Capture the cell that displays the provided text and extract its [X, Y] central coordinate. 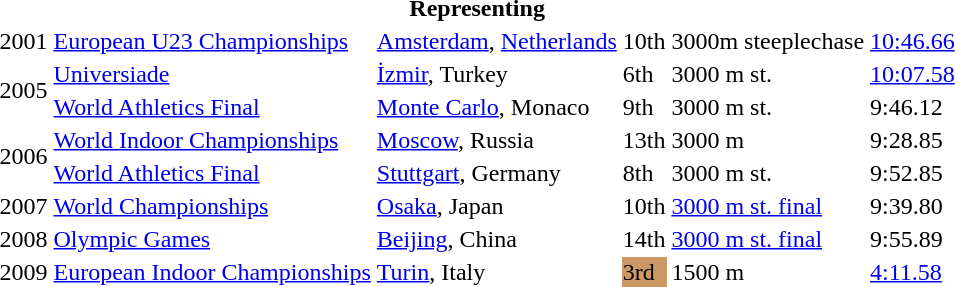
Moscow, Russia [496, 140]
İzmir, Turkey [496, 74]
8th [644, 173]
World Indoor Championships [212, 140]
Monte Carlo, Monaco [496, 107]
14th [644, 239]
Amsterdam, Netherlands [496, 41]
Olympic Games [212, 239]
3000 m [768, 140]
Stuttgart, Germany [496, 173]
1500 m [768, 272]
European Indoor Championships [212, 272]
13th [644, 140]
Beijing, China [496, 239]
3rd [644, 272]
European U23 Championships [212, 41]
Turin, Italy [496, 272]
Osaka, Japan [496, 206]
3000m steeplechase [768, 41]
World Championships [212, 206]
6th [644, 74]
Universiade [212, 74]
9th [644, 107]
